For the text-containing cell, return its midpoint in [x, y] coordinate format. 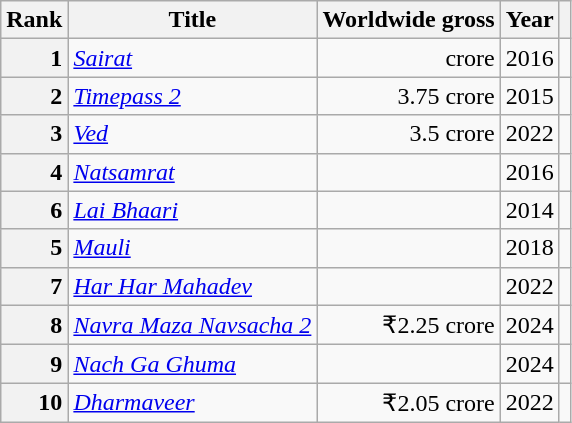
2018 [530, 248]
4 [34, 172]
3 [34, 134]
6 [34, 210]
Title [192, 20]
3.5 crore [408, 134]
3.75 crore [408, 96]
₹2.25 crore [408, 325]
5 [34, 248]
Mauli [192, 248]
2 [34, 96]
Dharmaveer [192, 403]
Sairat [192, 58]
2015 [530, 96]
8 [34, 325]
₹2.05 crore [408, 403]
Ved [192, 134]
Har Har Mahadev [192, 286]
crore [408, 58]
9 [34, 364]
Natsamrat [192, 172]
7 [34, 286]
Timepass 2 [192, 96]
Worldwide gross [408, 20]
Year [530, 20]
2014 [530, 210]
Nach Ga Ghuma [192, 364]
10 [34, 403]
1 [34, 58]
Navra Maza Navsacha 2 [192, 325]
Rank [34, 20]
Lai Bhaari [192, 210]
